Return [x, y] of the center of cell containing provided text 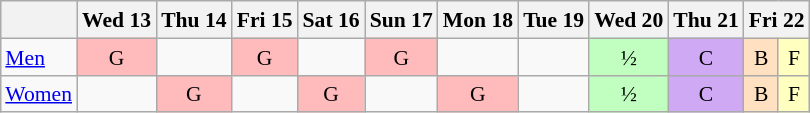
Wed 20 [628, 20]
Mon 18 [478, 20]
Men [38, 56]
Thu 21 [706, 20]
Sun 17 [402, 20]
Fri 22 [777, 20]
Sat 16 [332, 20]
Thu 14 [194, 20]
Wed 13 [116, 20]
Tue 19 [554, 20]
Women [38, 94]
Fri 15 [265, 20]
